Return (x, y) of the center of cell containing provided text 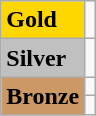
Gold (43, 20)
Silver (43, 58)
Bronze (43, 96)
